Return the (X, Y) coordinate for the center point of the cell that contains the specified text.  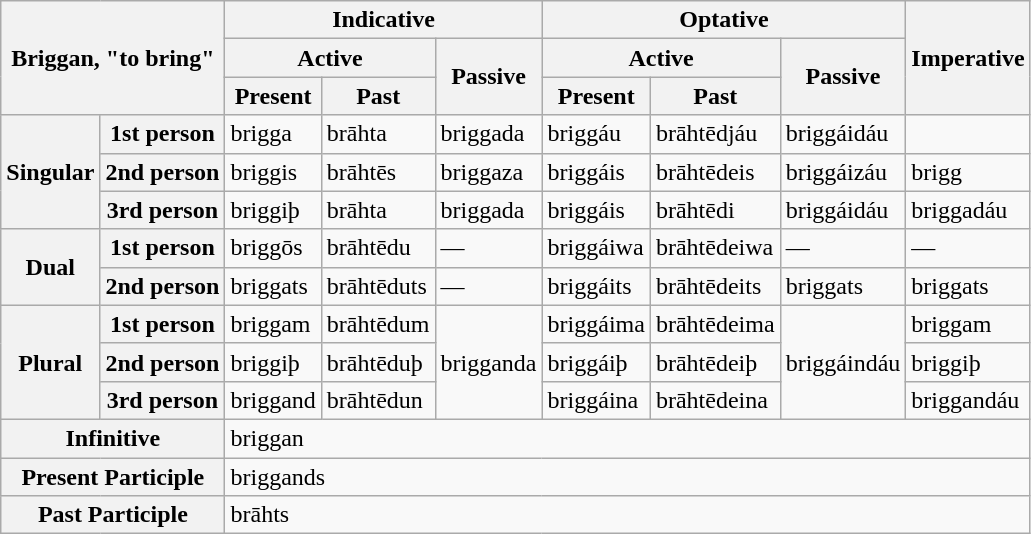
brāhtēdu (378, 248)
briggan (628, 438)
briggands (628, 477)
Dual (50, 267)
Past Participle (113, 515)
Optative (724, 20)
briggáindáu (843, 362)
briggōs (273, 248)
brigganda (488, 362)
briggandáu (968, 400)
Imperative (968, 58)
brigga (273, 134)
briggáu (596, 134)
brāhtēdeina (715, 400)
brāhtēs (378, 172)
briggand (273, 400)
Infinitive (113, 438)
brāhtēdi (715, 210)
brāhtēdum (378, 324)
Plural (50, 362)
brāhtēdeis (715, 172)
brāhtēduts (378, 286)
briggaza (488, 172)
briggáits (596, 286)
briggáiþ (596, 362)
brāhtēdeiþ (715, 362)
briggáima (596, 324)
briggis (273, 172)
brāhtēdeima (715, 324)
brāhtēdun (378, 400)
brigg (968, 172)
briggáiwa (596, 248)
briggáizáu (843, 172)
brāhtēdjáu (715, 134)
brāhts (628, 515)
briggáina (596, 400)
Present Participle (113, 477)
briggadáu (968, 210)
Singular (50, 172)
brāhtēdeits (715, 286)
brāhtēduþ (378, 362)
Indicative (384, 20)
brāhtēdeiwa (715, 248)
Briggan, "to bring" (113, 58)
